Output the (X, Y) coordinate of the center of the cell containing the given text.  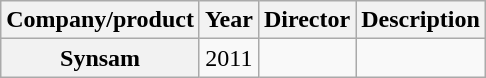
2011 (228, 58)
Synsam (100, 58)
Year (228, 20)
Description (421, 20)
Director (306, 20)
Company/product (100, 20)
